Output the (x, y) coordinate of the center of the cell containing the given text.  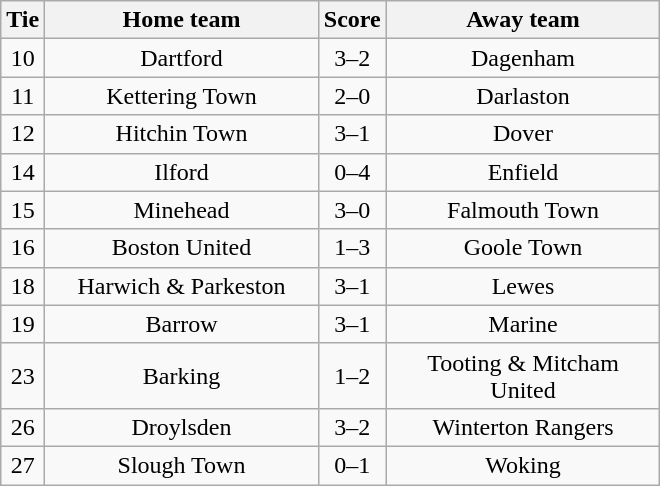
3–0 (352, 210)
23 (23, 376)
18 (23, 286)
2–0 (352, 96)
Home team (182, 20)
Away team (523, 20)
Woking (523, 465)
10 (23, 58)
Barking (182, 376)
Winterton Rangers (523, 427)
0–1 (352, 465)
16 (23, 248)
1–2 (352, 376)
27 (23, 465)
Darlaston (523, 96)
Kettering Town (182, 96)
1–3 (352, 248)
Tooting & Mitcham United (523, 376)
11 (23, 96)
Boston United (182, 248)
Dover (523, 134)
12 (23, 134)
Enfield (523, 172)
Dagenham (523, 58)
Hitchin Town (182, 134)
15 (23, 210)
Marine (523, 324)
Harwich & Parkeston (182, 286)
Falmouth Town (523, 210)
Lewes (523, 286)
0–4 (352, 172)
Dartford (182, 58)
Score (352, 20)
26 (23, 427)
Minehead (182, 210)
14 (23, 172)
Slough Town (182, 465)
Droylsden (182, 427)
Barrow (182, 324)
Ilford (182, 172)
Tie (23, 20)
Goole Town (523, 248)
19 (23, 324)
